Output the [x, y] coordinate of the center of the cell containing the given text.  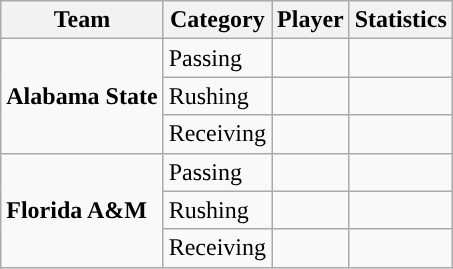
Statistics [400, 20]
Player [311, 20]
Alabama State [82, 96]
Category [217, 20]
Florida A&M [82, 210]
Team [82, 20]
